Search for the cell housing the specified text and yield its (X, Y) center coordinate. 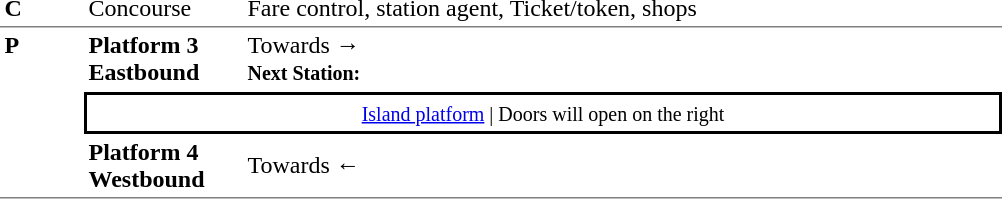
Island platform | Doors will open on the right (543, 113)
Towards → Next Station: (622, 60)
Towards ← (622, 166)
Platform 3Eastbound (164, 60)
P (42, 114)
Platform 4Westbound (164, 166)
